Extract the [x, y] coordinate from the center of the cell holding the provided text.  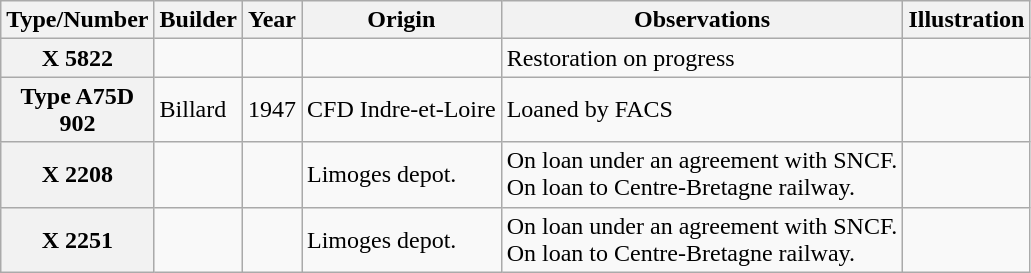
X 2251 [78, 240]
Illustration [966, 20]
Year [272, 20]
X 5822 [78, 58]
X 2208 [78, 174]
CFD Indre-et-Loire [402, 110]
Origin [402, 20]
Loaned by FACS [702, 110]
Observations [702, 20]
Restoration on progress [702, 58]
1947 [272, 110]
Billard [198, 110]
Builder [198, 20]
Type A75D902 [78, 110]
Type/Number [78, 20]
